Locate the cell with the specified text and output its [x, y] center coordinate. 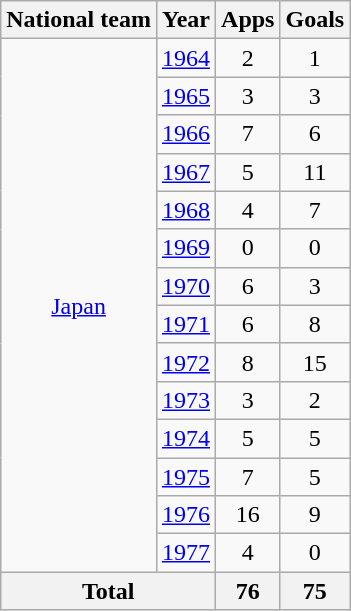
1975 [186, 477]
1974 [186, 438]
1966 [186, 134]
9 [315, 515]
1973 [186, 400]
11 [315, 172]
Apps [248, 20]
1965 [186, 96]
76 [248, 591]
Year [186, 20]
15 [315, 362]
1972 [186, 362]
1976 [186, 515]
1969 [186, 248]
1971 [186, 324]
1967 [186, 172]
Goals [315, 20]
1 [315, 58]
Total [108, 591]
National team [79, 20]
16 [248, 515]
Japan [79, 306]
1977 [186, 553]
1964 [186, 58]
1970 [186, 286]
1968 [186, 210]
75 [315, 591]
